Output the [X, Y] coordinate of the center of the cell containing the given text.  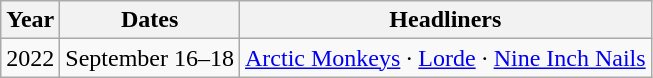
Arctic Monkeys · Lorde · Nine Inch Nails [446, 58]
2022 [30, 58]
Year [30, 20]
September 16–18 [150, 58]
Dates [150, 20]
Headliners [446, 20]
